Return [X, Y] of the center of cell containing provided text 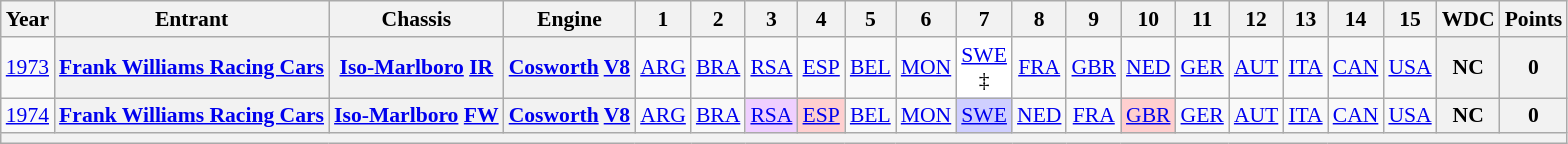
5 [870, 19]
6 [926, 19]
10 [1148, 19]
Entrant [192, 19]
4 [822, 19]
SWE‡ [984, 68]
Engine [570, 19]
8 [1039, 19]
7 [984, 19]
1974 [28, 116]
3 [771, 19]
1 [663, 19]
Iso-Marlboro FW [416, 116]
Iso-Marlboro IR [416, 68]
9 [1094, 19]
13 [1305, 19]
Year [28, 19]
WDC [1468, 19]
14 [1356, 19]
15 [1410, 19]
11 [1202, 19]
SWE [984, 116]
12 [1256, 19]
1973 [28, 68]
2 [718, 19]
Points [1534, 19]
Chassis [416, 19]
